Locate the cell with the specified text and output its [x, y] center coordinate. 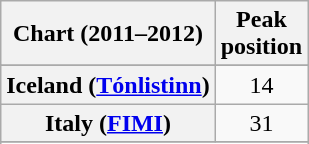
Iceland (Tónlistinn) [108, 85]
14 [261, 85]
Italy (FIMI) [108, 123]
Chart (2011–2012) [108, 34]
Peakposition [261, 34]
31 [261, 123]
